For the text-containing cell, return its midpoint in [X, Y] coordinate format. 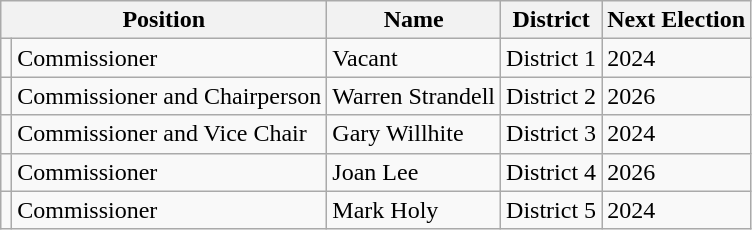
District 4 [552, 172]
District 5 [552, 210]
Mark Holy [414, 210]
Warren Strandell [414, 96]
District [552, 20]
District 3 [552, 134]
Next Election [676, 20]
Vacant [414, 58]
District 2 [552, 96]
Joan Lee [414, 172]
Commissioner and Chairperson [170, 96]
Position [164, 20]
District 1 [552, 58]
Name [414, 20]
Commissioner and Vice Chair [170, 134]
Gary Willhite [414, 134]
